For the text-containing cell, return its midpoint in (x, y) coordinate format. 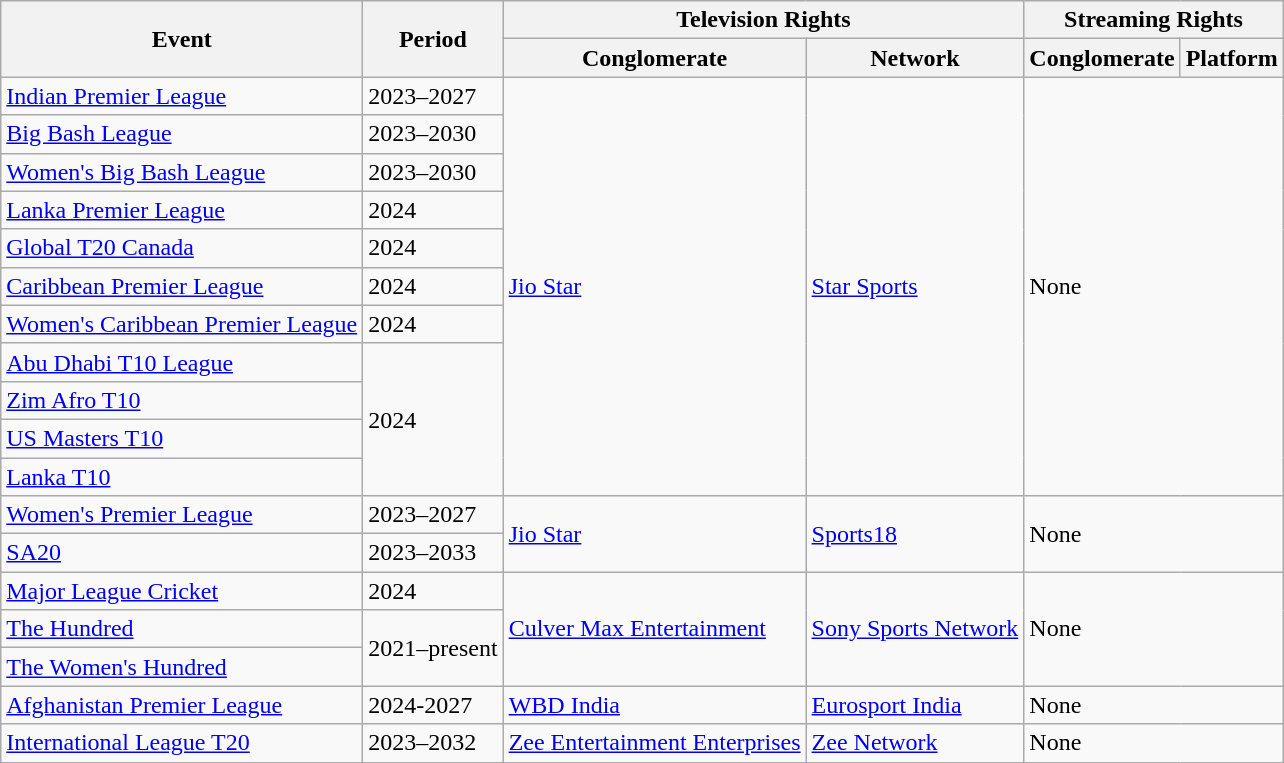
Abu Dhabi T10 League (182, 362)
Sony Sports Network (915, 629)
Culver Max Entertainment (654, 629)
2023–2032 (433, 743)
Star Sports (915, 286)
Event (182, 39)
Zee Entertainment Enterprises (654, 743)
International League T20 (182, 743)
Caribbean Premier League (182, 286)
Afghanistan Premier League (182, 705)
Global T20 Canada (182, 248)
The Hundred (182, 629)
2024-2027 (433, 705)
Zee Network (915, 743)
The Women's Hundred (182, 667)
Major League Cricket (182, 591)
2023–2033 (433, 553)
Streaming Rights (1154, 20)
WBD India (654, 705)
Zim Afro T10 (182, 400)
Lanka Premier League (182, 210)
Platform (1232, 58)
US Masters T10 (182, 438)
Network (915, 58)
Indian Premier League (182, 96)
Period (433, 39)
Women's Big Bash League (182, 172)
2021–present (433, 648)
SA20 (182, 553)
Eurosport India (915, 705)
Big Bash League (182, 134)
Sports18 (915, 534)
Women's Premier League (182, 515)
Television Rights (764, 20)
Lanka T10 (182, 477)
Women's Caribbean Premier League (182, 324)
